Find where the given text appears and provide that cell's center as [X, Y] coordinate. 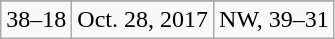
Oct. 28, 2017 [143, 20]
NW, 39–31 [274, 20]
38–18 [36, 20]
